Scan for the cell matching the given text and deliver its (X, Y) coordinate at center. 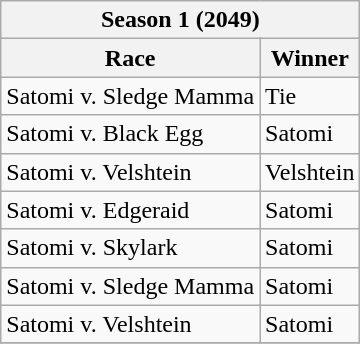
Season 1 (2049) (180, 20)
Winner (310, 58)
Satomi v. Edgeraid (130, 210)
Tie (310, 96)
Satomi v. Black Egg (130, 134)
Velshtein (310, 172)
Race (130, 58)
Satomi v. Skylark (130, 248)
